Determine the [X, Y] coordinate at the center of the cell enclosing the given text.  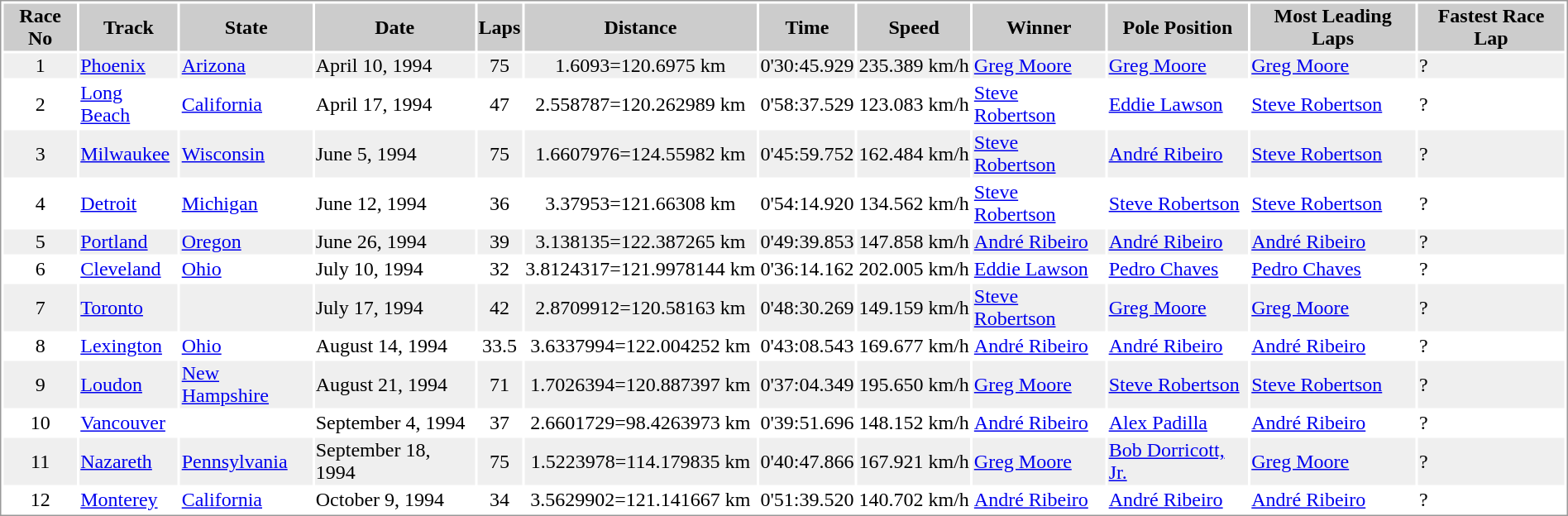
2.6601729=98.4263973 km [640, 423]
0'51:39.520 [807, 500]
42 [500, 308]
162.484 km/h [914, 154]
9 [40, 384]
June 12, 1994 [394, 203]
2.558787=120.262989 km [640, 104]
1.5223978=114.179835 km [640, 461]
2 [40, 104]
Oregon [246, 242]
April 17, 1994 [394, 104]
June 5, 1994 [394, 154]
148.152 km/h [914, 423]
1.6093=120.6975 km [640, 65]
Cleveland [129, 269]
State [246, 26]
August 21, 1994 [394, 384]
3.37953=121.66308 km [640, 203]
Distance [640, 26]
71 [500, 384]
Time [807, 26]
0'58:37.529 [807, 104]
Fastest Race Lap [1490, 26]
Date [394, 26]
Track [129, 26]
Portland [129, 242]
10 [40, 423]
Most Leading Laps [1333, 26]
Monterey [129, 500]
New Hampshire [246, 384]
36 [500, 203]
3 [40, 154]
1.7026394=120.887397 km [640, 384]
Vancouver [129, 423]
Lexington [129, 346]
33.5 [500, 346]
140.702 km/h [914, 500]
34 [500, 500]
Pennsylvania [246, 461]
Toronto [129, 308]
April 10, 1994 [394, 65]
Pole Position [1178, 26]
202.005 km/h [914, 269]
134.562 km/h [914, 203]
0'36:14.162 [807, 269]
0'45:59.752 [807, 154]
39 [500, 242]
Alex Padilla [1178, 423]
0'49:39.853 [807, 242]
123.083 km/h [914, 104]
1 [40, 65]
6 [40, 269]
169.677 km/h [914, 346]
11 [40, 461]
37 [500, 423]
8 [40, 346]
149.159 km/h [914, 308]
235.389 km/h [914, 65]
2.8709912=120.58163 km [640, 308]
October 9, 1994 [394, 500]
3.5629902=121.141667 km [640, 500]
August 14, 1994 [394, 346]
0'37:04.349 [807, 384]
July 10, 1994 [394, 269]
147.858 km/h [914, 242]
3.6337994=122.004252 km [640, 346]
0'48:30.269 [807, 308]
July 17, 1994 [394, 308]
0'54:14.920 [807, 203]
47 [500, 104]
Nazareth [129, 461]
4 [40, 203]
7 [40, 308]
3.8124317=121.9978144 km [640, 269]
5 [40, 242]
Detroit [129, 203]
Arizona [246, 65]
195.650 km/h [914, 384]
0'39:51.696 [807, 423]
Phoenix [129, 65]
Loudon [129, 384]
1.6607976=124.55982 km [640, 154]
3.138135=122.387265 km [640, 242]
Michigan [246, 203]
32 [500, 269]
Wisconsin [246, 154]
September 18, 1994 [394, 461]
12 [40, 500]
Race No [40, 26]
Bob Dorricott, Jr. [1178, 461]
0'30:45.929 [807, 65]
Laps [500, 26]
Milwaukee [129, 154]
Speed [914, 26]
Long Beach [129, 104]
0'43:08.543 [807, 346]
June 26, 1994 [394, 242]
167.921 km/h [914, 461]
September 4, 1994 [394, 423]
0'40:47.866 [807, 461]
Winner [1039, 26]
